From the cell containing the given text, extract its center point as (x, y) coordinate. 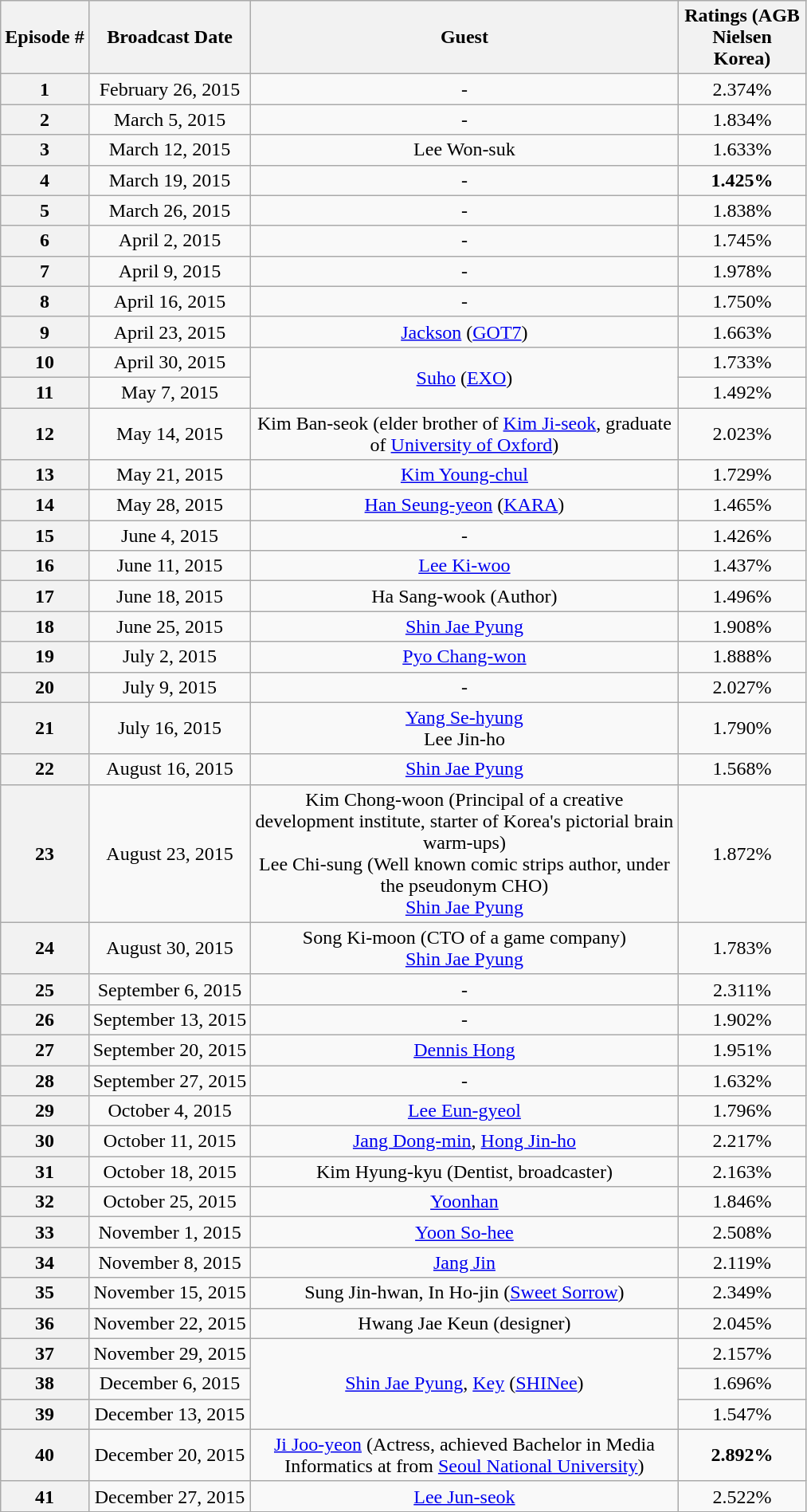
1.733% (742, 362)
38 (45, 1384)
November 15, 2015 (170, 1293)
13 (45, 475)
November 29, 2015 (170, 1353)
Episode # (45, 37)
December 6, 2015 (170, 1384)
12 (45, 434)
Jang Jin (464, 1263)
May 14, 2015 (170, 434)
Song Ki-moon (CTO of a game company)Shin Jae Pyung (464, 948)
May 7, 2015 (170, 392)
1.496% (742, 596)
14 (45, 505)
Lee Won-suk (464, 150)
June 25, 2015 (170, 626)
40 (45, 1455)
33 (45, 1232)
Dennis Hong (464, 1050)
Yoon So-hee (464, 1232)
11 (45, 392)
2.023% (742, 434)
June 11, 2015 (170, 566)
March 12, 2015 (170, 150)
April 2, 2015 (170, 241)
1.426% (742, 536)
8 (45, 301)
June 18, 2015 (170, 596)
2.508% (742, 1232)
32 (45, 1202)
1.908% (742, 626)
2.157% (742, 1353)
Jang Dong-min, Hong Jin-ho (464, 1141)
1.568% (742, 769)
September 6, 2015 (170, 989)
December 27, 2015 (170, 1496)
22 (45, 769)
June 4, 2015 (170, 536)
Ji Joo-yeon (Actress, achieved Bachelor in Media Informatics at from Seoul National University) (464, 1455)
35 (45, 1293)
Hwang Jae Keun (designer) (464, 1323)
1.632% (742, 1080)
May 28, 2015 (170, 505)
39 (45, 1414)
May 21, 2015 (170, 475)
1.888% (742, 657)
March 26, 2015 (170, 210)
27 (45, 1050)
November 8, 2015 (170, 1263)
41 (45, 1496)
37 (45, 1353)
1.750% (742, 301)
7 (45, 271)
Yang Se-hyungLee Jin-ho (464, 729)
1 (45, 89)
18 (45, 626)
17 (45, 596)
Sung Jin-hwan, In Ho-jin (Sweet Sorrow) (464, 1293)
34 (45, 1263)
30 (45, 1141)
31 (45, 1172)
2.163% (742, 1172)
Lee Jun-seok (464, 1496)
1.492% (742, 392)
April 30, 2015 (170, 362)
1.978% (742, 271)
September 13, 2015 (170, 1019)
2.374% (742, 89)
25 (45, 989)
1.465% (742, 505)
2.045% (742, 1323)
9 (45, 332)
Han Seung-yeon (KARA) (464, 505)
1.425% (742, 180)
1.838% (742, 210)
1.633% (742, 150)
Lee Ki-woo (464, 566)
April 16, 2015 (170, 301)
2.217% (742, 1141)
August 16, 2015 (170, 769)
1.902% (742, 1019)
July 9, 2015 (170, 687)
December 13, 2015 (170, 1414)
Lee Eun-gyeol (464, 1111)
August 23, 2015 (170, 853)
Yoonhan (464, 1202)
20 (45, 687)
August 30, 2015 (170, 948)
October 25, 2015 (170, 1202)
1.663% (742, 332)
Pyo Chang-won (464, 657)
1.547% (742, 1414)
Kim Young-chul (464, 475)
28 (45, 1080)
1.846% (742, 1202)
March 5, 2015 (170, 120)
March 19, 2015 (170, 180)
October 18, 2015 (170, 1172)
Suho (EXO) (464, 377)
5 (45, 210)
15 (45, 536)
4 (45, 180)
1.872% (742, 853)
Ha Sang-wook (Author) (464, 596)
1.745% (742, 241)
October 4, 2015 (170, 1111)
1.783% (742, 948)
24 (45, 948)
3 (45, 150)
19 (45, 657)
November 1, 2015 (170, 1232)
29 (45, 1111)
36 (45, 1323)
December 20, 2015 (170, 1455)
Shin Jae Pyung, Key (SHINee) (464, 1384)
1.951% (742, 1050)
April 9, 2015 (170, 271)
July 16, 2015 (170, 729)
Broadcast Date (170, 37)
1.790% (742, 729)
2 (45, 120)
September 27, 2015 (170, 1080)
6 (45, 241)
16 (45, 566)
February 26, 2015 (170, 89)
2.119% (742, 1263)
April 23, 2015 (170, 332)
Ratings (AGB Nielsen Korea) (742, 37)
October 11, 2015 (170, 1141)
November 22, 2015 (170, 1323)
23 (45, 853)
21 (45, 729)
Guest (464, 37)
1.796% (742, 1111)
2.892% (742, 1455)
September 20, 2015 (170, 1050)
2.522% (742, 1496)
1.696% (742, 1384)
2.027% (742, 687)
10 (45, 362)
2.349% (742, 1293)
1.729% (742, 475)
Jackson (GOT7) (464, 332)
Kim Hyung-kyu (Dentist, broadcaster) (464, 1172)
July 2, 2015 (170, 657)
Kim Ban-seok (elder brother of Kim Ji-seok, graduate of University of Oxford) (464, 434)
1.437% (742, 566)
1.834% (742, 120)
26 (45, 1019)
2.311% (742, 989)
